Determine the [X, Y] coordinate at the center of the cell enclosing the given text.  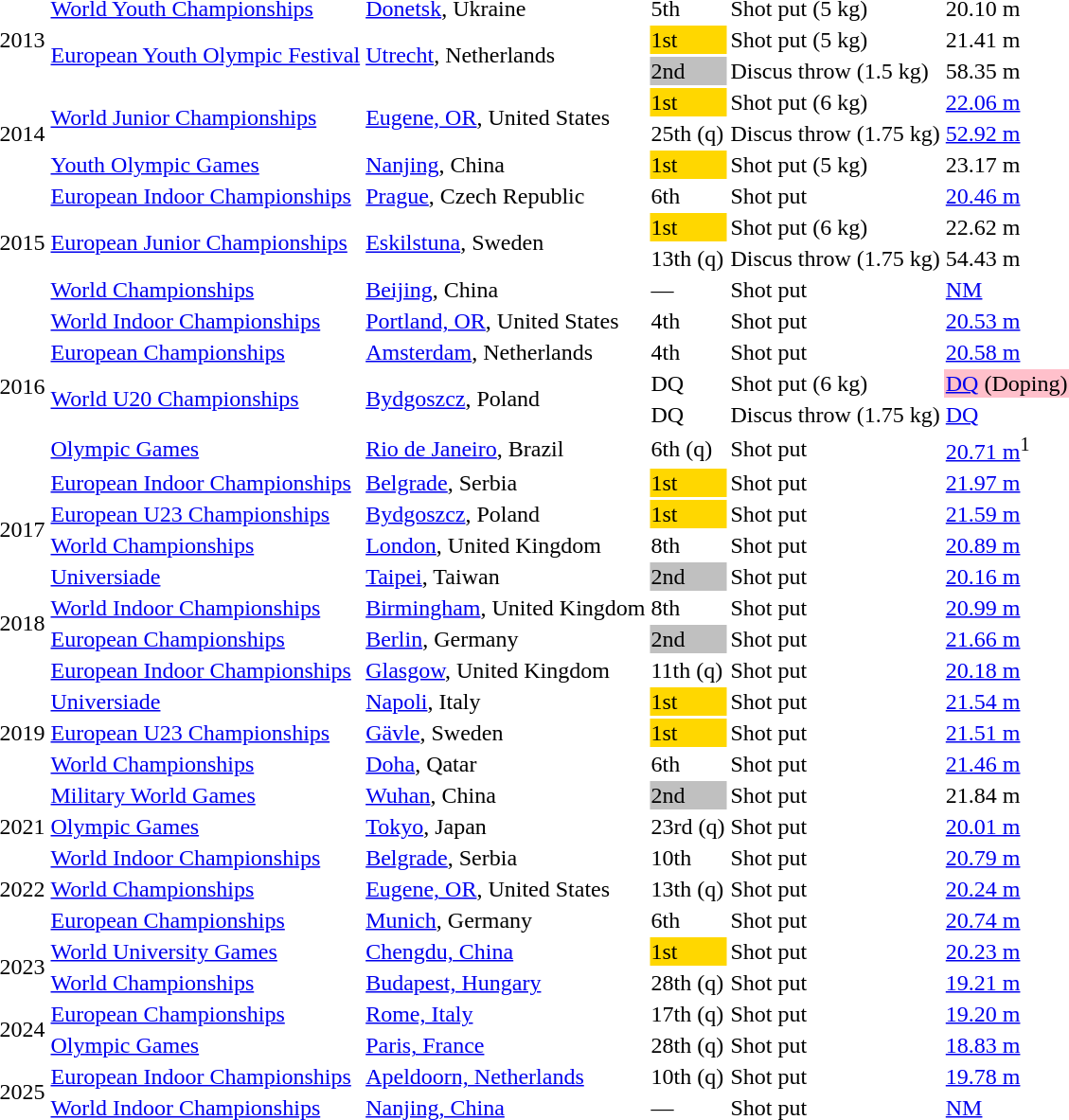
21.84 m [1007, 795]
Eskilstuna, Sweden [506, 242]
World Junior Championships [205, 117]
21.41 m [1007, 40]
Gävle, Sweden [506, 733]
21.54 m [1007, 702]
19.20 m [1007, 1014]
European Youth Olympic Festival [205, 55]
21.51 m [1007, 733]
25th (q) [687, 133]
22.06 m [1007, 102]
Chengdu, China [506, 951]
18.83 m [1007, 1045]
22.62 m [1007, 227]
Napoli, Italy [506, 702]
Portland, OR, United States [506, 321]
Youth Olympic Games [205, 165]
17th (q) [687, 1014]
Wuhan, China [506, 795]
10th (q) [687, 1076]
20.74 m [1007, 920]
Paris, France [506, 1045]
Amsterdam, Netherlands [506, 352]
Munich, Germany [506, 920]
20.79 m [1007, 858]
Prague, Czech Republic [506, 196]
Utrecht, Netherlands [506, 55]
World U20 Championships [205, 400]
11th (q) [687, 670]
54.43 m [1007, 258]
20.24 m [1007, 889]
NM [1007, 290]
Rome, Italy [506, 1014]
Glasgow, United Kingdom [506, 670]
20.46 m [1007, 196]
London, United Kingdom [506, 545]
23.17 m [1007, 165]
20.16 m [1007, 577]
Nanjing, China [506, 165]
20.89 m [1007, 545]
20.01 m [1007, 827]
20.23 m [1007, 951]
20.71 m1 [1007, 449]
20.18 m [1007, 670]
19.78 m [1007, 1076]
— [687, 290]
21.46 m [1007, 764]
Rio de Janeiro, Brazil [506, 449]
10th [687, 858]
Tokyo, Japan [506, 827]
19.21 m [1007, 983]
20.53 m [1007, 321]
Birmingham, United Kingdom [506, 608]
21.97 m [1007, 483]
20.99 m [1007, 608]
Doha, Qatar [506, 764]
Apeldoorn, Netherlands [506, 1076]
23rd (q) [687, 827]
Berlin, Germany [506, 639]
20.58 m [1007, 352]
Discus throw (1.5 kg) [835, 71]
21.66 m [1007, 639]
World University Games [205, 951]
21.59 m [1007, 514]
6th (q) [687, 449]
Taipei, Taiwan [506, 577]
Budapest, Hungary [506, 983]
DQ (Doping) [1007, 383]
52.92 m [1007, 133]
Military World Games [205, 795]
Beijing, China [506, 290]
European Junior Championships [205, 242]
58.35 m [1007, 71]
